Identify which cell holds the provided text, then report its (X, Y) central coordinate. 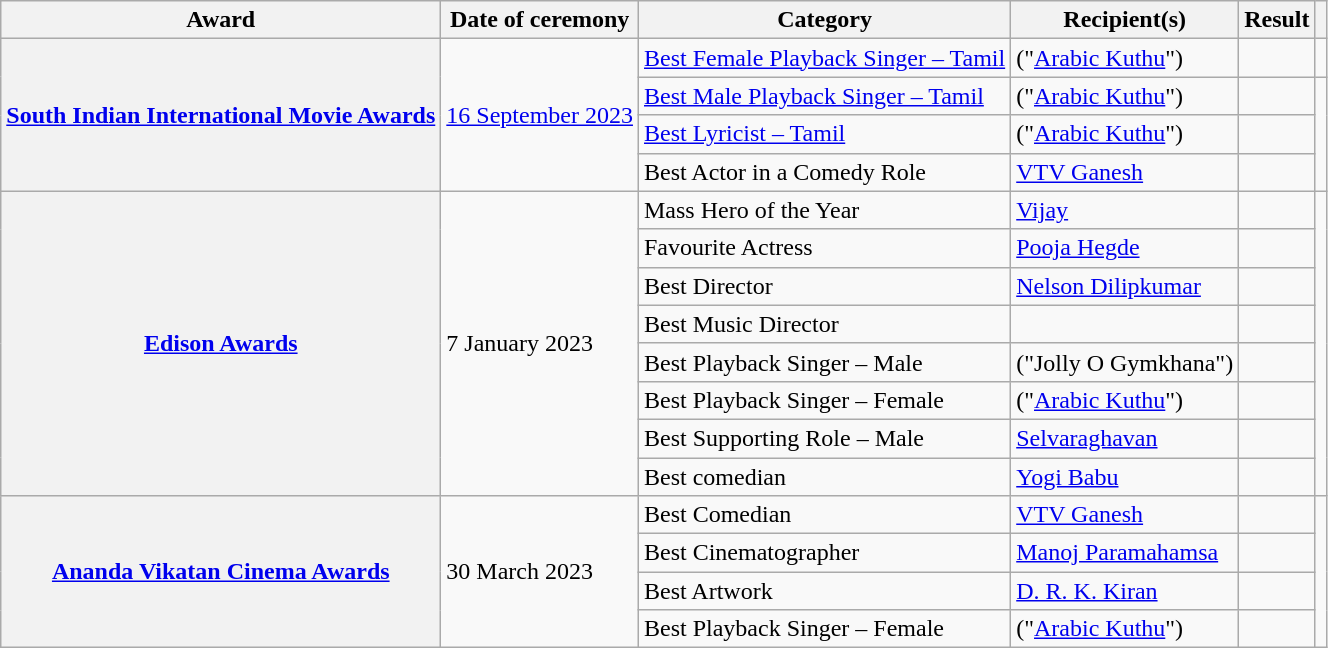
Best Cinematographer (824, 553)
Best Music Director (824, 324)
Date of ceremony (540, 20)
Yogi Babu (1125, 477)
30 March 2023 (540, 572)
("Jolly O Gymkhana") (1125, 362)
7 January 2023 (540, 343)
Best Comedian (824, 515)
Vijay (1125, 210)
Selvaraghavan (1125, 438)
Best Director (824, 286)
Manoj Paramahamsa (1125, 553)
Best Artwork (824, 591)
Best Playback Singer – Male (824, 362)
Pooja Hegde (1125, 248)
Edison Awards (221, 343)
Nelson Dilipkumar (1125, 286)
Ananda Vikatan Cinema Awards (221, 572)
Result (1277, 20)
Favourite Actress (824, 248)
South Indian International Movie Awards (221, 115)
16 September 2023 (540, 115)
Best Supporting Role – Male (824, 438)
Best Lyricist – Tamil (824, 134)
Category (824, 20)
Recipient(s) (1125, 20)
D. R. K. Kiran (1125, 591)
Best Actor in a Comedy Role (824, 172)
Best Female Playback Singer – Tamil (824, 58)
Award (221, 20)
Mass Hero of the Year (824, 210)
Best Male Playback Singer – Tamil (824, 96)
Best comedian (824, 477)
